Determine the (X, Y) coordinate at the center of the cell enclosing the given text.  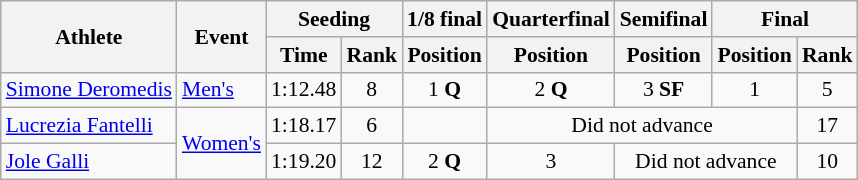
Jole Galli (89, 162)
Final (784, 19)
Time (304, 55)
12 (372, 162)
1 (754, 90)
Women's (222, 144)
Seeding (334, 19)
17 (828, 126)
1:12.48 (304, 90)
1 Q (444, 90)
Semifinal (664, 19)
Athlete (89, 36)
Simone Deromedis (89, 90)
Men's (222, 90)
3 SF (664, 90)
10 (828, 162)
8 (372, 90)
3 (551, 162)
Lucrezia Fantelli (89, 126)
1:19.20 (304, 162)
6 (372, 126)
Event (222, 36)
5 (828, 90)
1/8 final (444, 19)
Quarterfinal (551, 19)
1:18.17 (304, 126)
